Capture the cell that displays the provided text and extract its (X, Y) central coordinate. 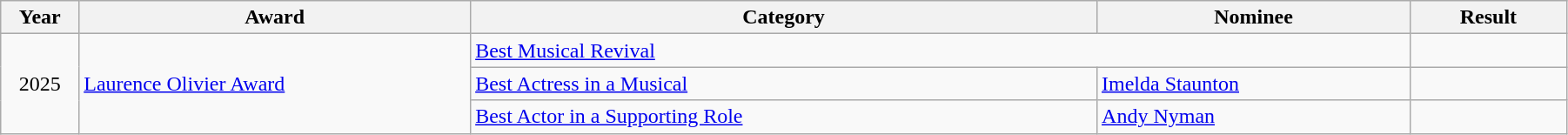
Best Actress in a Musical (784, 84)
Category (784, 17)
Andy Nyman (1254, 117)
Imelda Staunton (1254, 84)
Best Actor in a Supporting Role (784, 117)
Laurence Olivier Award (275, 84)
Year (40, 17)
Award (275, 17)
Nominee (1254, 17)
Best Musical Revival (941, 51)
Result (1488, 17)
2025 (40, 84)
